Return the [x, y] coordinate for the center point of the cell that contains the specified text.  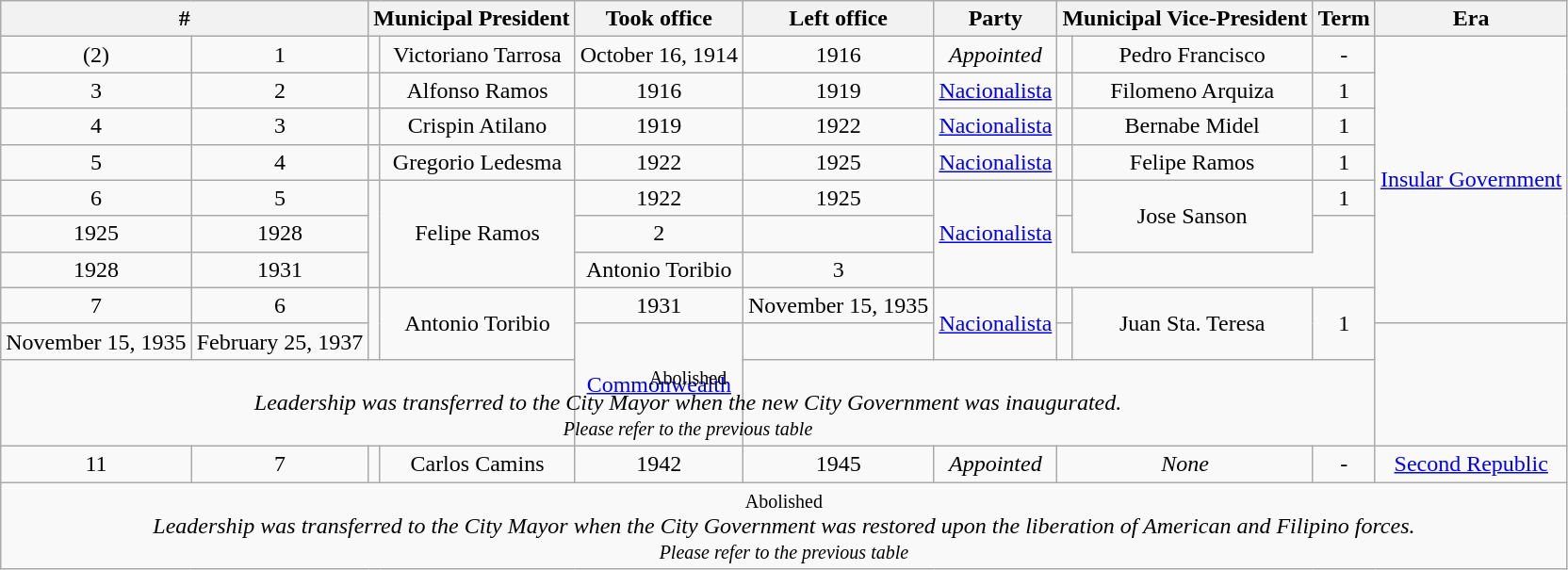
1945 [838, 464]
Crispin Atilano [477, 126]
Took office [659, 19]
Party [995, 19]
February 25, 1937 [280, 341]
Victoriano Tarrosa [477, 55]
Gregorio Ledesma [477, 162]
October 16, 1914 [659, 55]
Pedro Francisco [1192, 55]
Municipal President [471, 19]
Left office [838, 19]
Filomeno Arquiza [1192, 90]
1942 [659, 464]
Term [1344, 19]
Bernabe Midel [1192, 126]
Insular Government [1471, 180]
Carlos Camins [477, 464]
Second Republic [1471, 464]
Municipal Vice-President [1185, 19]
# [185, 19]
Jose Sanson [1192, 216]
Commonwealth [659, 384]
(2) [96, 55]
Abolished Leadership was transferred to the City Mayor when the new City Government was inaugurated.Please refer to the previous table [688, 402]
11 [96, 464]
None [1185, 464]
Alfonso Ramos [477, 90]
Era [1471, 19]
Juan Sta. Teresa [1192, 323]
